Provide the [x, y] coordinate of the cell's center where the given text is located.  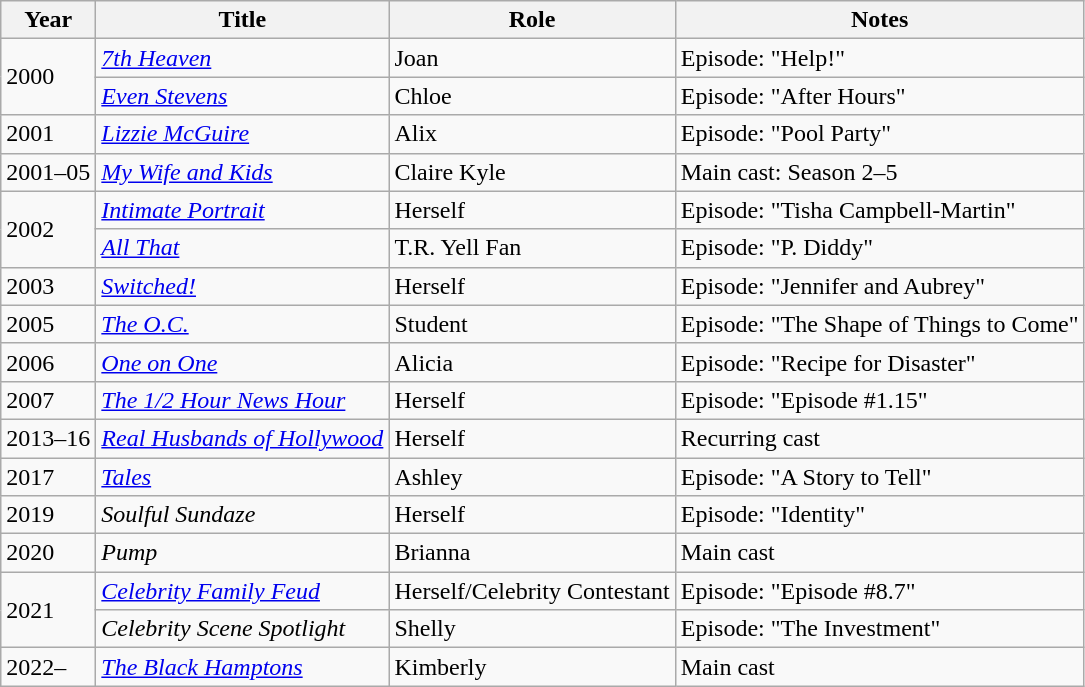
Celebrity Scene Spotlight [242, 629]
The Black Hamptons [242, 667]
Episode: "Jennifer and Aubrey" [880, 286]
Even Stevens [242, 96]
2005 [48, 324]
Kimberly [532, 667]
The 1/2 Hour News Hour [242, 400]
Notes [880, 20]
2001–05 [48, 172]
Episode: "A Story to Tell" [880, 477]
Shelly [532, 629]
2003 [48, 286]
Main cast: Season 2–5 [880, 172]
Celebrity Family Feud [242, 591]
2013–16 [48, 438]
Year [48, 20]
My Wife and Kids [242, 172]
Pump [242, 553]
Switched! [242, 286]
Title [242, 20]
2000 [48, 77]
T.R. Yell Fan [532, 248]
2017 [48, 477]
Chloe [532, 96]
Lizzie McGuire [242, 134]
Episode: "Episode #8.7" [880, 591]
Brianna [532, 553]
Alicia [532, 362]
Episode: "Recipe for Disaster" [880, 362]
2002 [48, 229]
2019 [48, 515]
Real Husbands of Hollywood [242, 438]
One on One [242, 362]
2020 [48, 553]
2022– [48, 667]
Soulful Sundaze [242, 515]
2001 [48, 134]
Episode: "Help!" [880, 58]
2007 [48, 400]
Recurring cast [880, 438]
7th Heaven [242, 58]
Ashley [532, 477]
Episode: "Episode #1.15" [880, 400]
Episode: "Tisha Campbell-Martin" [880, 210]
Tales [242, 477]
Alix [532, 134]
Episode: "The Shape of Things to Come" [880, 324]
Student [532, 324]
Episode: "Identity" [880, 515]
Joan [532, 58]
Episode: "Pool Party" [880, 134]
Claire Kyle [532, 172]
The O.C. [242, 324]
Episode: "The Investment" [880, 629]
Role [532, 20]
Herself/Celebrity Contestant [532, 591]
Episode: "P. Diddy" [880, 248]
Episode: "After Hours" [880, 96]
2021 [48, 610]
2006 [48, 362]
All That [242, 248]
Intimate Portrait [242, 210]
